For the text-containing cell, return its midpoint in [x, y] coordinate format. 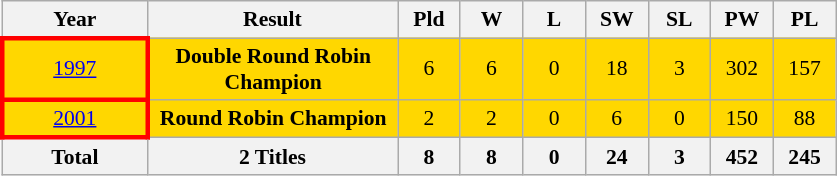
Double Round Robin Champion [272, 68]
88 [804, 118]
W [492, 20]
2001 [74, 118]
Total [74, 156]
302 [742, 68]
452 [742, 156]
Round Robin Champion [272, 118]
Result [272, 20]
L [554, 20]
24 [616, 156]
PW [742, 20]
150 [742, 118]
1997 [74, 68]
PL [804, 20]
2 Titles [272, 156]
SL [680, 20]
SW [616, 20]
245 [804, 156]
157 [804, 68]
Pld [430, 20]
18 [616, 68]
Year [74, 20]
